Scan for the cell matching the given text and deliver its [X, Y] coordinate at center. 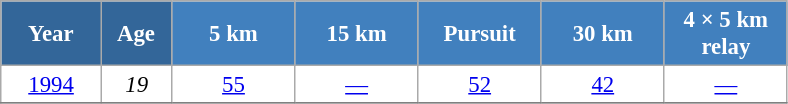
42 [602, 85]
55 [234, 85]
4 × 5 km relay [726, 34]
Age [136, 34]
5 km [234, 34]
1994 [52, 85]
15 km [356, 34]
Pursuit [480, 34]
19 [136, 85]
52 [480, 85]
Year [52, 34]
30 km [602, 34]
